Search for the cell housing the specified text and yield its (X, Y) center coordinate. 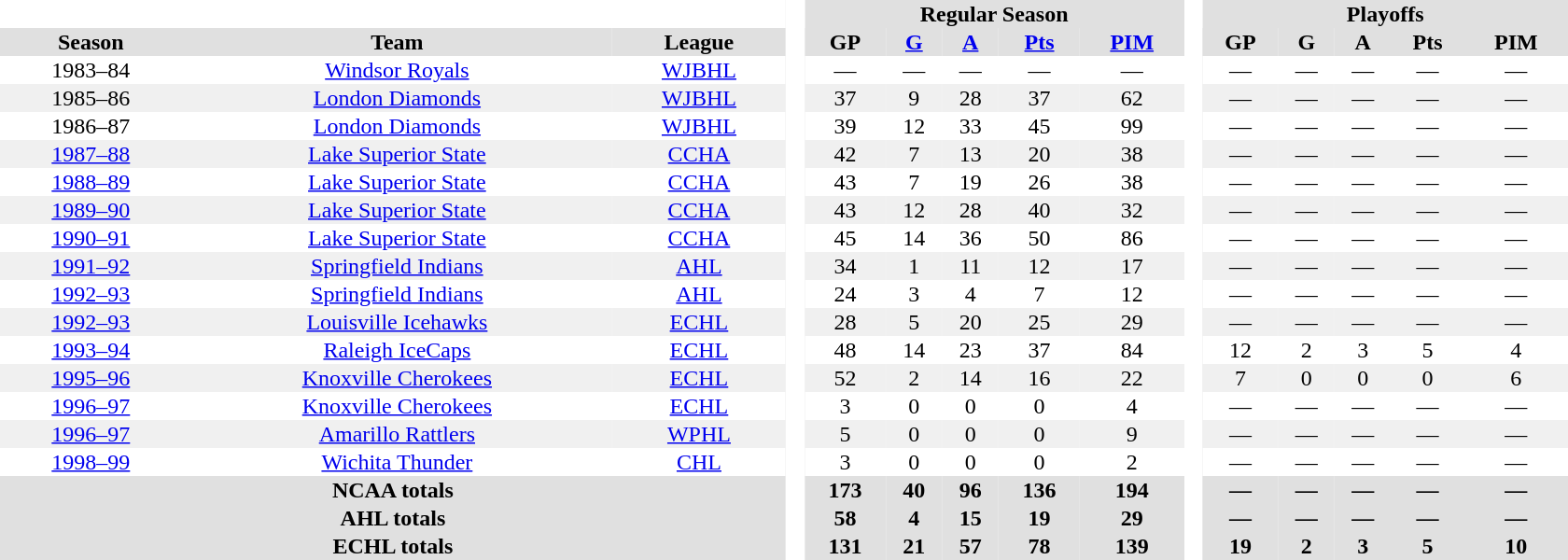
52 (846, 378)
32 (1131, 210)
ECHL totals (393, 546)
Playoffs (1385, 14)
36 (971, 238)
13 (971, 154)
1 (914, 266)
24 (846, 294)
1989–90 (91, 210)
1983–84 (91, 70)
84 (1131, 350)
48 (846, 350)
136 (1040, 490)
1995–96 (91, 378)
1993–94 (91, 350)
57 (971, 546)
6 (1516, 378)
Raleigh IceCaps (398, 350)
1991–92 (91, 266)
1998–99 (91, 462)
139 (1131, 546)
42 (846, 154)
23 (971, 350)
78 (1040, 546)
50 (1040, 238)
99 (1131, 126)
AHL totals (393, 518)
22 (1131, 378)
1988–89 (91, 182)
194 (1131, 490)
17 (1131, 266)
173 (846, 490)
15 (971, 518)
34 (846, 266)
1985–86 (91, 98)
Regular Season (994, 14)
58 (846, 518)
1990–91 (91, 238)
21 (914, 546)
10 (1516, 546)
Louisville Icehawks (398, 322)
Team (398, 42)
1986–87 (91, 126)
CHL (699, 462)
NCAA totals (393, 490)
16 (1040, 378)
86 (1131, 238)
33 (971, 126)
WPHL (699, 434)
Wichita Thunder (398, 462)
131 (846, 546)
25 (1040, 322)
Amarillo Rattlers (398, 434)
League (699, 42)
26 (1040, 182)
Season (91, 42)
62 (1131, 98)
1987–88 (91, 154)
11 (971, 266)
Windsor Royals (398, 70)
96 (971, 490)
39 (846, 126)
